Find where the given text appears and provide that cell's center as (x, y) coordinate. 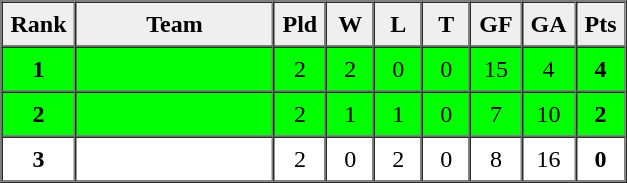
Pts (601, 24)
8 (496, 158)
Pld (300, 24)
3 (39, 158)
10 (549, 114)
Team (175, 24)
Rank (39, 24)
W (350, 24)
GA (549, 24)
16 (549, 158)
T (446, 24)
GF (496, 24)
15 (496, 68)
7 (496, 114)
L (398, 24)
